Output the (X, Y) coordinate of the center of the cell containing the given text.  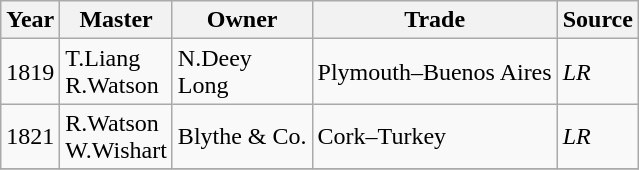
Blythe & Co. (242, 136)
Source (598, 20)
Plymouth–Buenos Aires (434, 72)
R.WatsonW.Wishart (116, 136)
Year (30, 20)
Trade (434, 20)
T.LiangR.Watson (116, 72)
1821 (30, 136)
Master (116, 20)
Owner (242, 20)
1819 (30, 72)
N.DeeyLong (242, 72)
Cork–Turkey (434, 136)
